Capture the cell that displays the provided text and extract its [X, Y] central coordinate. 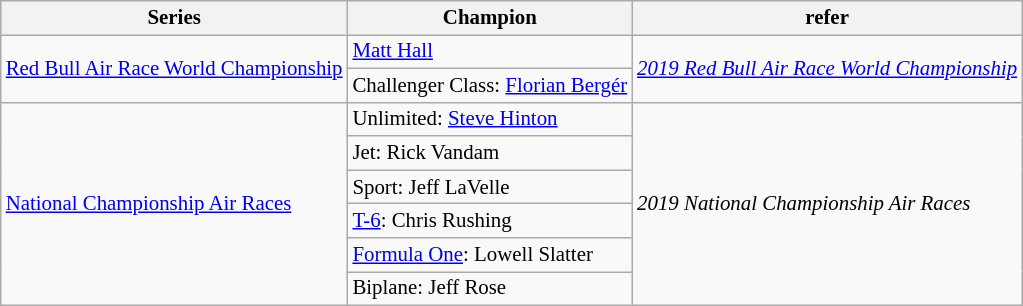
National Championship Air Races [174, 204]
T-6: Chris Rushing [490, 221]
Biplane: Jeff Rose [490, 288]
Champion [490, 18]
Jet: Rick Vandam [490, 153]
Red Bull Air Race World Championship [174, 68]
Sport: Jeff LaVelle [490, 187]
Unlimited: Steve Hinton [490, 119]
Challenger Class: Florian Bergér [490, 85]
Matt Hall [490, 51]
2019 Red Bull Air Race World Championship [827, 68]
refer [827, 18]
2019 National Championship Air Races [827, 204]
Series [174, 18]
Formula One: Lowell Slatter [490, 255]
